Output the (x, y) coordinate of the center of the cell containing the given text.  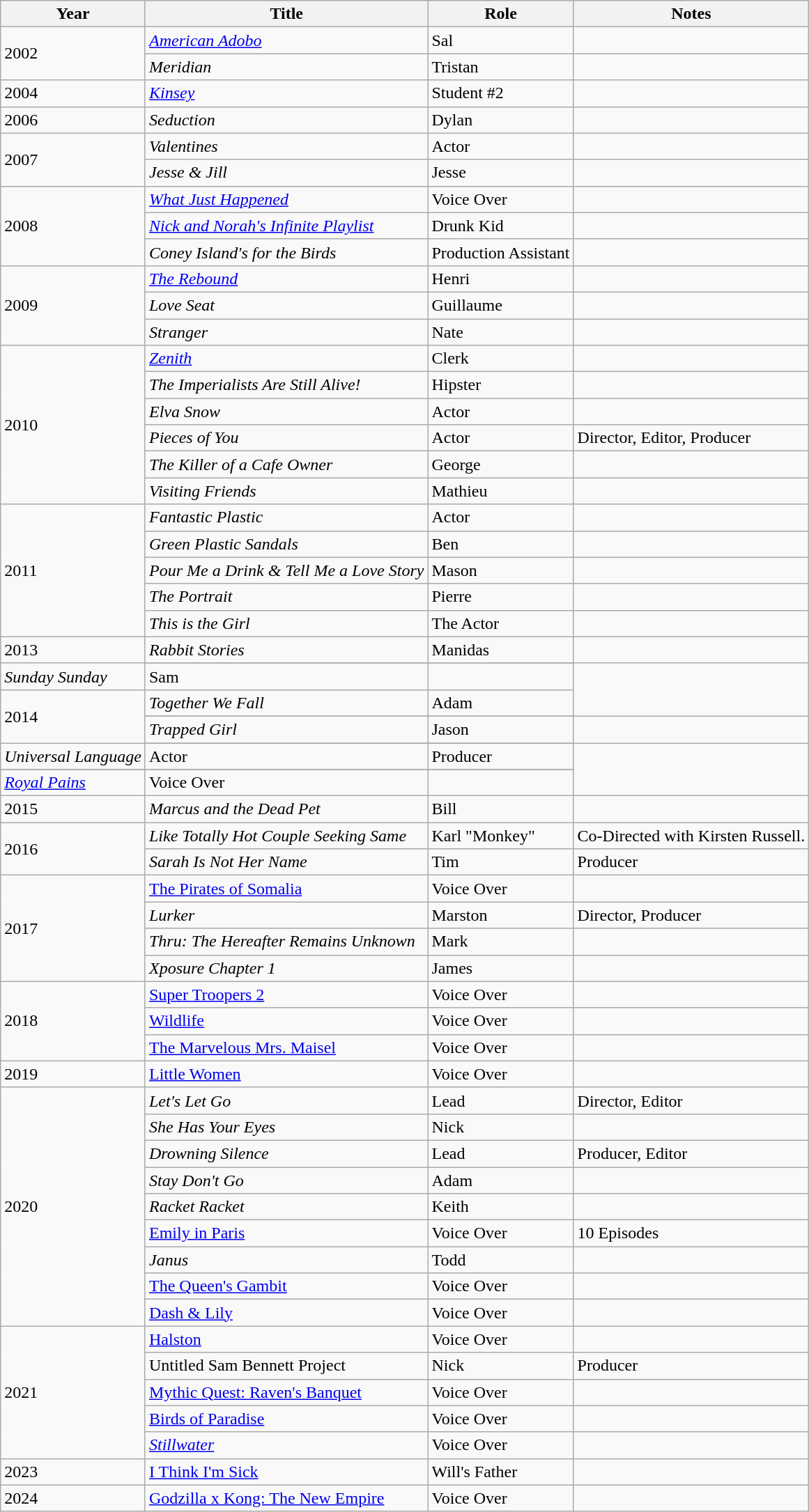
Notes (691, 14)
Lurker (286, 915)
Super Troopers 2 (286, 995)
Let's Let Go (286, 1100)
Guillaume (500, 305)
2024 (73, 1498)
Producer, Editor (691, 1153)
2015 (73, 809)
Drunk Kid (500, 226)
Seduction (286, 120)
Year (73, 14)
Jason (500, 729)
2010 (73, 425)
Untitled Sam Bennett Project (286, 1366)
2017 (73, 928)
Universal Language (73, 756)
Todd (500, 1260)
She Has Your Eyes (286, 1127)
Mark (500, 942)
The Imperialists Are Still Alive! (286, 385)
The Pirates of Somalia (286, 889)
Trapped Girl (286, 729)
This is the Girl (286, 623)
2008 (73, 226)
2019 (73, 1074)
The Killer of a Cafe Owner (286, 465)
What Just Happened (286, 199)
Jesse (500, 173)
Dash & Lily (286, 1313)
Director, Editor, Producer (691, 438)
Tristan (500, 67)
Stay Don't Go (286, 1180)
2014 (73, 716)
The Marvelous Mrs. Maisel (286, 1047)
Sarah Is Not Her Name (286, 862)
Valentines (286, 146)
I Think I'm Sick (286, 1472)
The Rebound (286, 279)
Dylan (500, 120)
Pieces of You (286, 438)
James (500, 968)
Pierre (500, 597)
Jesse & Jill (286, 173)
2013 (73, 650)
Emily in Paris (286, 1233)
Together We Fall (286, 703)
Henri (500, 279)
Pour Me a Drink & Tell Me a Love Story (286, 570)
Ben (500, 544)
Stranger (286, 332)
Visiting Friends (286, 491)
Nate (500, 332)
Xposure Chapter 1 (286, 968)
American Adobo (286, 40)
2004 (73, 93)
Director, Editor (691, 1100)
Nick and Norah's Infinite Playlist (286, 226)
Keith (500, 1207)
Mathieu (500, 491)
Hipster (500, 385)
Mason (500, 570)
2006 (73, 120)
Elva Snow (286, 412)
George (500, 465)
Title (286, 14)
Bill (500, 809)
2021 (73, 1392)
2018 (73, 1021)
Wildlife (286, 1021)
The Actor (500, 623)
Green Plastic Sandals (286, 544)
Little Women (286, 1074)
The Portrait (286, 597)
Sal (500, 40)
Role (500, 14)
Drowning Silence (286, 1153)
10 Episodes (691, 1233)
2011 (73, 570)
Rabbit Stories (286, 650)
Coney Island's for the Birds (286, 252)
Karl "Monkey" (500, 836)
Stillwater (286, 1445)
Meridian (286, 67)
Mythic Quest: Raven's Banquet (286, 1392)
Co-Directed with Kirsten Russell. (691, 836)
Director, Producer (691, 915)
Halston (286, 1339)
Production Assistant (500, 252)
Student #2 (500, 93)
2020 (73, 1206)
Godzilla x Kong: The New Empire (286, 1498)
2002 (73, 54)
2016 (73, 849)
Zenith (286, 359)
Sunday Sunday (73, 676)
Kinsey (286, 93)
Tim (500, 862)
Will's Father (500, 1472)
Marcus and the Dead Pet (286, 809)
Love Seat (286, 305)
Racket Racket (286, 1207)
Thru: The Hereafter Remains Unknown (286, 942)
The Queen's Gambit (286, 1286)
2023 (73, 1472)
Royal Pains (73, 783)
Sam (286, 676)
Marston (500, 915)
Clerk (500, 359)
Manidas (500, 650)
Fantastic Plastic (286, 517)
Janus (286, 1260)
Like Totally Hot Couple Seeking Same (286, 836)
Birds of Paradise (286, 1419)
2007 (73, 159)
2009 (73, 305)
